Return the [x, y] coordinate for the center point of the cell that contains the specified text.  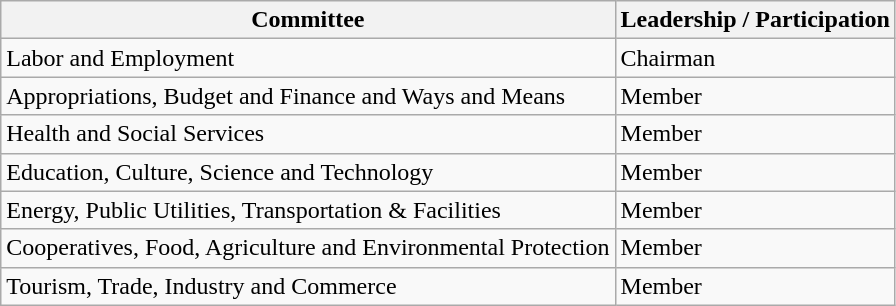
Leadership / Participation [755, 20]
Education, Culture, Science and Technology [308, 172]
Cooperatives, Food, Agriculture and Environmental Protection [308, 248]
Committee [308, 20]
Energy, Public Utilities, Transportation & Facilities [308, 210]
Tourism, Trade, Industry and Commerce [308, 286]
Health and Social Services [308, 134]
Labor and Employment [308, 58]
Appropriations, Budget and Finance and Ways and Means [308, 96]
Chairman [755, 58]
